Capture the cell that displays the provided text and extract its [x, y] central coordinate. 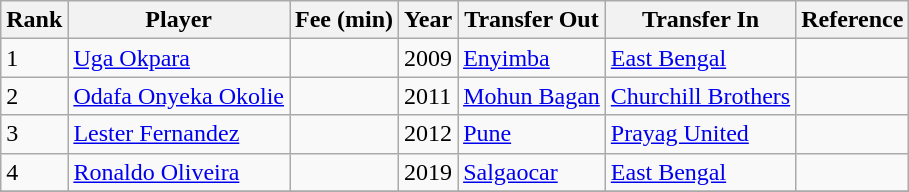
Mohun Bagan [532, 96]
3 [34, 134]
Rank [34, 20]
Reference [852, 20]
Uga Okpara [179, 58]
2012 [428, 134]
Ronaldo Oliveira [179, 172]
1 [34, 58]
Lester Fernandez [179, 134]
Churchill Brothers [700, 96]
Enyimba [532, 58]
2009 [428, 58]
Fee (min) [344, 20]
2019 [428, 172]
Odafa Onyeka Okolie [179, 96]
Player [179, 20]
2 [34, 96]
Transfer Out [532, 20]
2011 [428, 96]
4 [34, 172]
Prayag United [700, 134]
Pune [532, 134]
Salgaocar [532, 172]
Transfer In [700, 20]
Year [428, 20]
